From the cell containing the given text, extract its center point as (x, y) coordinate. 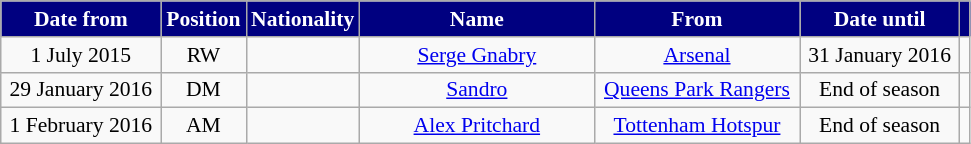
Serge Gnabry (476, 55)
Date until (880, 19)
Tottenham Hotspur (696, 126)
1 July 2015 (81, 55)
Position (204, 19)
Name (476, 19)
From (696, 19)
Nationality (302, 19)
31 January 2016 (880, 55)
RW (204, 55)
Arsenal (696, 55)
Sandro (476, 90)
Queens Park Rangers (696, 90)
Alex Pritchard (476, 126)
Date from (81, 19)
AM (204, 126)
29 January 2016 (81, 90)
DM (204, 90)
1 February 2016 (81, 126)
